Extract the (X, Y) coordinate from the center of the cell holding the provided text.  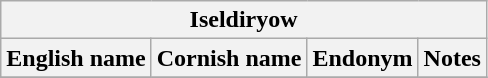
Cornish name (229, 58)
Notes (452, 58)
Iseldiryow (244, 20)
Endonym (362, 58)
English name (76, 58)
